For the text-containing cell, return its midpoint in [x, y] coordinate format. 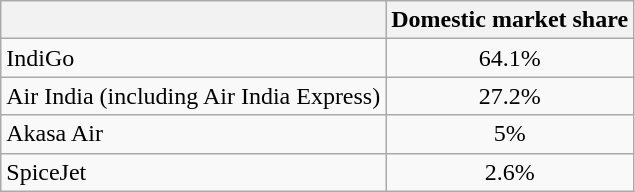
Akasa Air [194, 134]
5% [510, 134]
SpiceJet [194, 172]
Air India (including Air India Express) [194, 96]
2.6% [510, 172]
27.2% [510, 96]
Domestic market share [510, 20]
IndiGo [194, 58]
64.1% [510, 58]
